Output the [X, Y] coordinate of the center of the cell containing the given text.  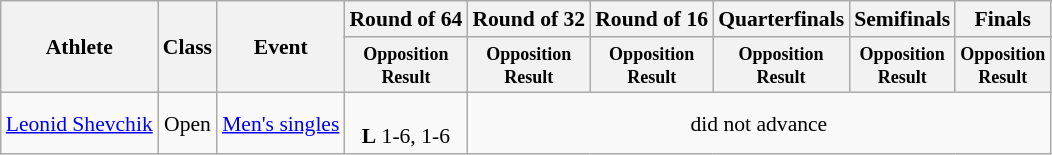
Class [188, 47]
Athlete [80, 47]
Event [280, 47]
Semifinals [902, 19]
Leonid Shevchik [80, 124]
Quarterfinals [781, 19]
did not advance [758, 124]
Men's singles [280, 124]
Round of 64 [406, 19]
Round of 16 [652, 19]
L 1-6, 1-6 [406, 124]
Finals [1002, 19]
Open [188, 124]
Round of 32 [528, 19]
